Locate the cell with the specified text and output its (x, y) center coordinate. 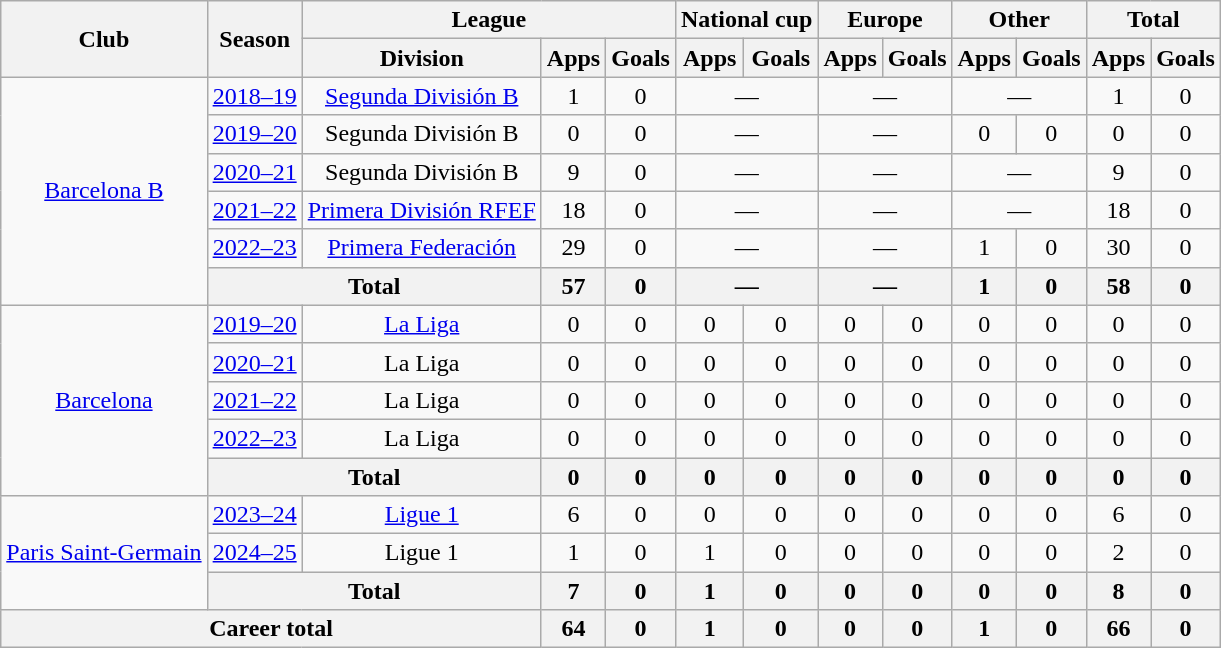
National cup (746, 20)
Season (254, 39)
30 (1118, 248)
Europe (885, 20)
2018–19 (254, 96)
Primera Federación (422, 248)
Primera División RFEF (422, 210)
2024–25 (254, 553)
Club (104, 39)
2 (1118, 553)
29 (573, 248)
57 (573, 286)
66 (1118, 629)
Division (422, 58)
58 (1118, 286)
2023–24 (254, 515)
Other (1019, 20)
Career total (272, 629)
64 (573, 629)
8 (1118, 591)
League (488, 20)
7 (573, 591)
Paris Saint-Germain (104, 553)
Barcelona (104, 400)
Barcelona B (104, 191)
